Output the [X, Y] coordinate of the center of the cell containing the given text.  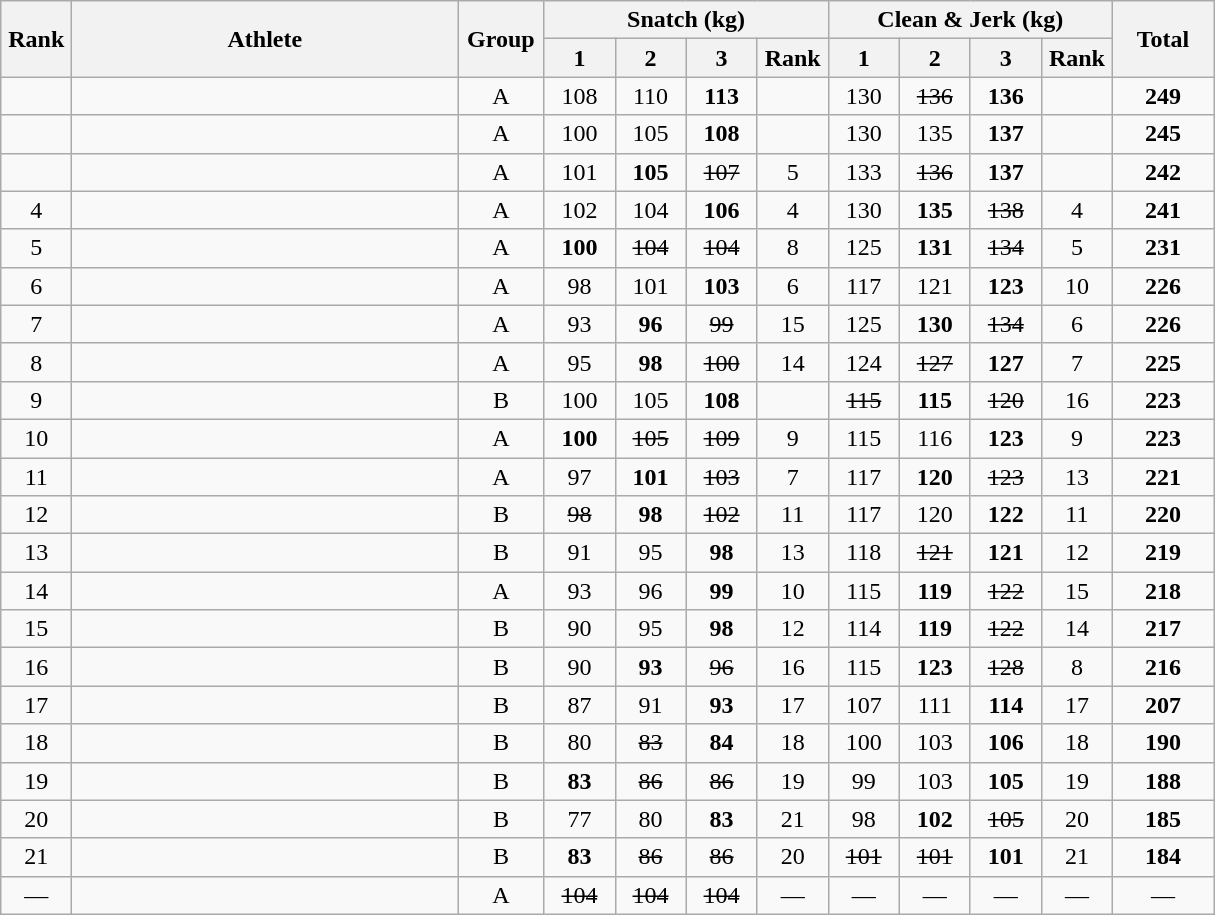
Athlete [265, 39]
207 [1162, 705]
97 [580, 477]
185 [1162, 819]
249 [1162, 96]
116 [934, 438]
225 [1162, 362]
184 [1162, 857]
216 [1162, 667]
241 [1162, 210]
110 [650, 96]
113 [722, 96]
133 [864, 172]
242 [1162, 172]
219 [1162, 553]
124 [864, 362]
190 [1162, 743]
131 [934, 248]
Total [1162, 39]
77 [580, 819]
Snatch (kg) [686, 20]
128 [1006, 667]
218 [1162, 591]
118 [864, 553]
231 [1162, 248]
245 [1162, 134]
188 [1162, 781]
111 [934, 705]
221 [1162, 477]
217 [1162, 629]
87 [580, 705]
220 [1162, 515]
Clean & Jerk (kg) [970, 20]
109 [722, 438]
138 [1006, 210]
84 [722, 743]
Group [501, 39]
